Scan for the cell matching the given text and deliver its [X, Y] coordinate at center. 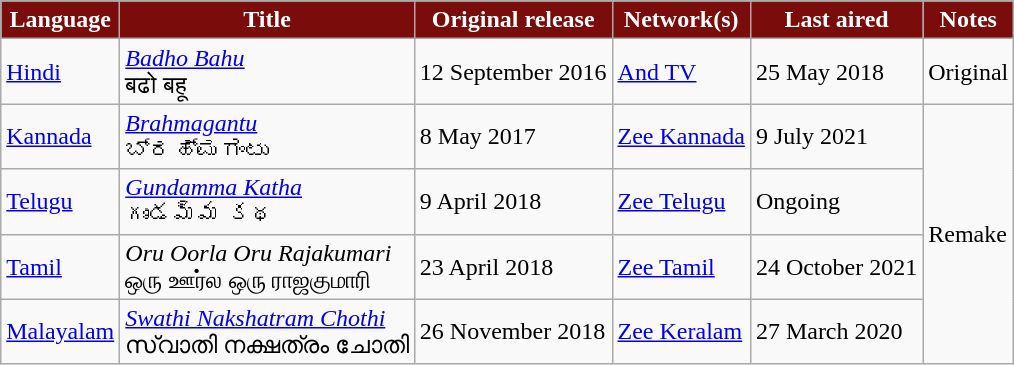
Last aired [836, 20]
Network(s) [681, 20]
Original release [513, 20]
Kannada [60, 136]
Title [268, 20]
Tamil [60, 266]
24 October 2021 [836, 266]
Notes [968, 20]
Brahmagantu ಬ್ರಹ್ಮಗಂಟು [268, 136]
Hindi [60, 72]
9 July 2021 [836, 136]
And TV [681, 72]
Language [60, 20]
Malayalam [60, 332]
Gundamma Katha గుండమ్మ కథ [268, 202]
Oru Oorla Oru Rajakumari ஒரு ஊர்ல ஒரு ராஜகுமாரி [268, 266]
Badho Bahu बढो बहू [268, 72]
Original [968, 72]
26 November 2018 [513, 332]
27 March 2020 [836, 332]
23 April 2018 [513, 266]
Zee Kannada [681, 136]
9 April 2018 [513, 202]
Telugu [60, 202]
8 May 2017 [513, 136]
Swathi Nakshatram Chothi സ്വാതി നക്ഷത്രം ചോതി [268, 332]
Zee Tamil [681, 266]
Zee Keralam [681, 332]
12 September 2016 [513, 72]
25 May 2018 [836, 72]
Zee Telugu [681, 202]
Ongoing [836, 202]
Remake [968, 234]
